Output the [x, y] coordinate of the center of the cell containing the given text.  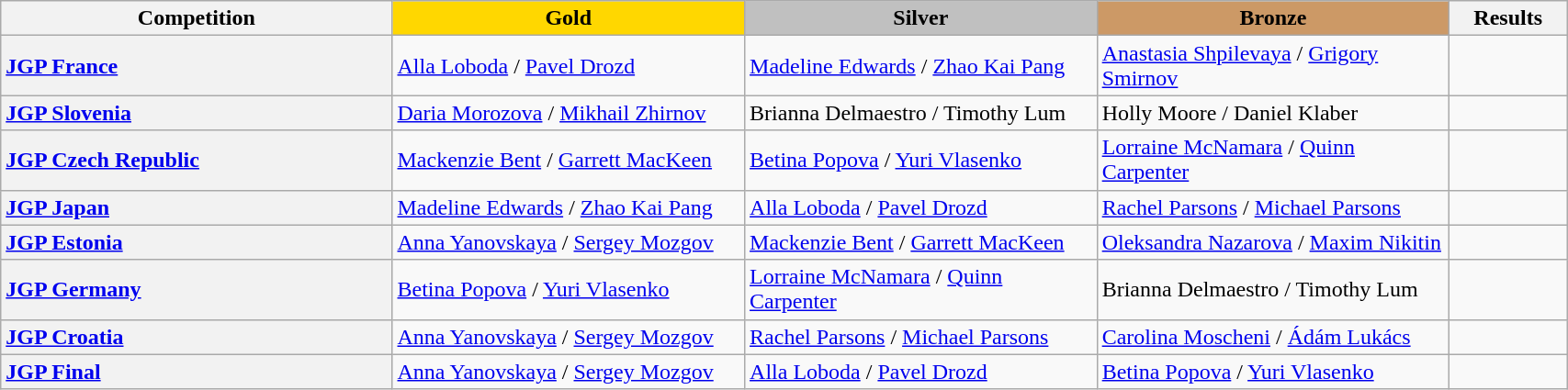
Silver [921, 18]
Carolina Moscheni / Ádám Lukács [1273, 337]
Gold [569, 18]
JGP Estonia [197, 242]
JGP Japan [197, 207]
Holly Moore / Daniel Klaber [1273, 113]
JGP France [197, 66]
JGP Slovenia [197, 113]
JGP Czech Republic [197, 160]
Results [1508, 18]
JGP Final [197, 372]
JGP Croatia [197, 337]
Bronze [1273, 18]
Daria Morozova / Mikhail Zhirnov [569, 113]
Anastasia Shpilevaya / Grigory Smirnov [1273, 66]
JGP Germany [197, 290]
Oleksandra Nazarova / Maxim Nikitin [1273, 242]
Competition [197, 18]
